Extract the [X, Y] coordinate from the center of the cell holding the provided text.  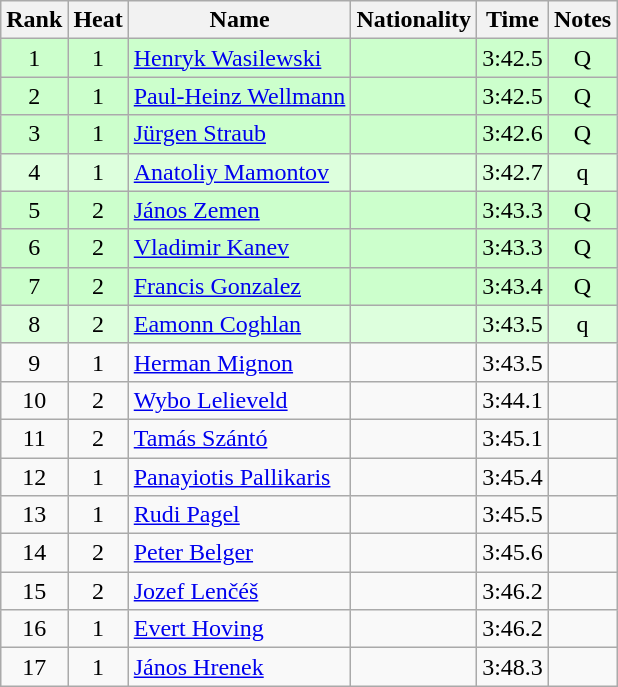
3:42.7 [513, 172]
9 [34, 362]
Time [513, 20]
Tamás Szántó [240, 438]
Rank [34, 20]
3:48.3 [513, 667]
3:43.4 [513, 286]
3:45.4 [513, 477]
Paul-Heinz Wellmann [240, 96]
3:42.6 [513, 134]
Evert Hoving [240, 629]
Panayiotis Pallikaris [240, 477]
15 [34, 591]
Eamonn Coghlan [240, 324]
3 [34, 134]
13 [34, 515]
Nationality [414, 20]
János Zemen [240, 210]
Peter Belger [240, 553]
3:44.1 [513, 400]
11 [34, 438]
Vladimir Kanev [240, 248]
Jozef Lenčéš [240, 591]
4 [34, 172]
7 [34, 286]
Wybo Lelieveld [240, 400]
3:45.6 [513, 553]
3:45.5 [513, 515]
8 [34, 324]
Rudi Pagel [240, 515]
17 [34, 667]
János Hrenek [240, 667]
14 [34, 553]
Herman Mignon [240, 362]
Name [240, 20]
12 [34, 477]
5 [34, 210]
Jürgen Straub [240, 134]
Anatoliy Mamontov [240, 172]
6 [34, 248]
Notes [582, 20]
Francis Gonzalez [240, 286]
Heat [98, 20]
Henryk Wasilewski [240, 58]
3:45.1 [513, 438]
16 [34, 629]
10 [34, 400]
